Find where the given text appears and provide that cell's center as [X, Y] coordinate. 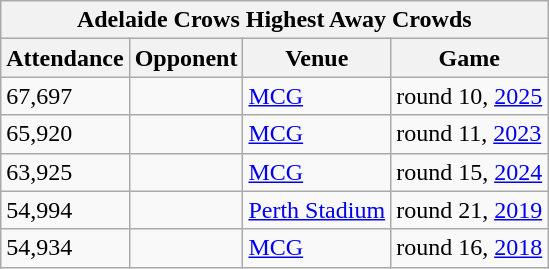
Perth Stadium [317, 210]
round 10, 2025 [470, 96]
54,934 [65, 248]
round 21, 2019 [470, 210]
54,994 [65, 210]
round 16, 2018 [470, 248]
Opponent [186, 58]
63,925 [65, 172]
round 15, 2024 [470, 172]
Adelaide Crows Highest Away Crowds [274, 20]
Game [470, 58]
Attendance [65, 58]
round 11, 2023 [470, 134]
Venue [317, 58]
65,920 [65, 134]
67,697 [65, 96]
